For the text-containing cell, return its midpoint in [X, Y] coordinate format. 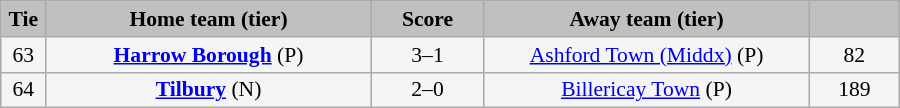
Home team (tier) [209, 19]
Billericay Town (P) [647, 90]
3–1 [427, 55]
82 [854, 55]
63 [24, 55]
Score [427, 19]
64 [24, 90]
Away team (tier) [647, 19]
Harrow Borough (P) [209, 55]
189 [854, 90]
Ashford Town (Middx) (P) [647, 55]
Tilbury (N) [209, 90]
Tie [24, 19]
2–0 [427, 90]
